Return [x, y] of the center of cell containing provided text 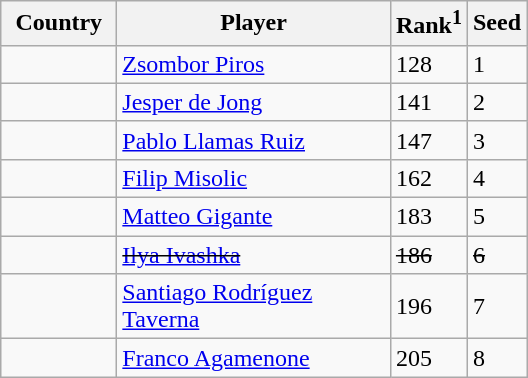
183 [428, 217]
Country [59, 24]
7 [496, 306]
205 [428, 358]
Matteo Gigante [254, 217]
3 [496, 140]
186 [428, 255]
Filip Misolic [254, 178]
1 [496, 64]
5 [496, 217]
8 [496, 358]
Rank1 [428, 24]
141 [428, 102]
Ilya Ivashka [254, 255]
196 [428, 306]
2 [496, 102]
128 [428, 64]
Player [254, 24]
Franco Agamenone [254, 358]
6 [496, 255]
Jesper de Jong [254, 102]
162 [428, 178]
Zsombor Piros [254, 64]
Pablo Llamas Ruiz [254, 140]
Santiago Rodríguez Taverna [254, 306]
147 [428, 140]
Seed [496, 24]
4 [496, 178]
